Identify which cell holds the provided text, then report its (X, Y) central coordinate. 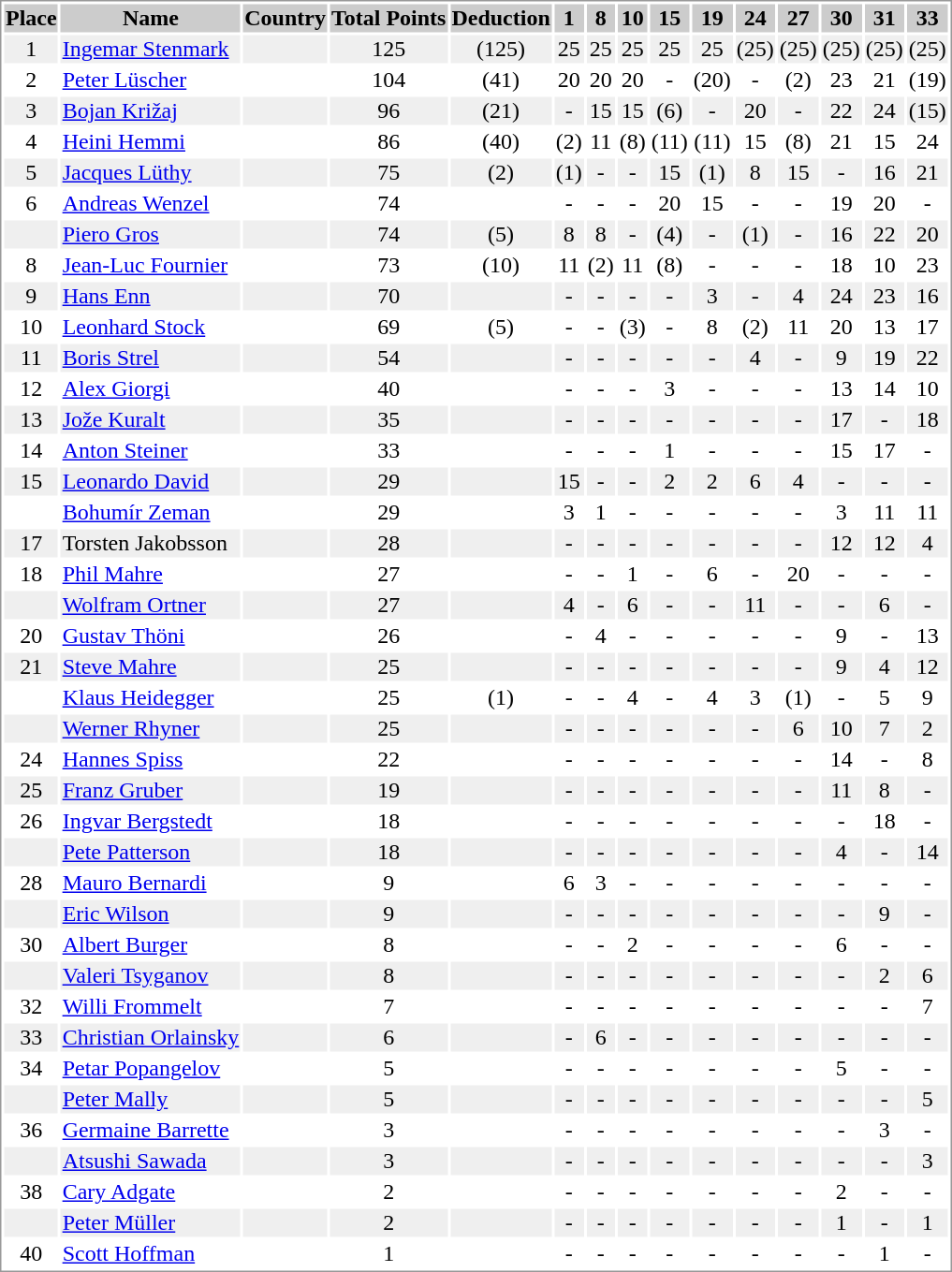
Eric Wilson (151, 914)
70 (388, 297)
Country (286, 18)
Hannes Spiss (151, 759)
Jacques Lüthy (151, 173)
Jože Kuralt (151, 420)
Pete Patterson (151, 853)
Peter Mally (151, 1100)
Heini Hemmi (151, 141)
Franz Gruber (151, 791)
Germaine Barrette (151, 1130)
Ingvar Bergstedt (151, 821)
75 (388, 173)
Andreas Wenzel (151, 203)
Albert Burger (151, 944)
(4) (669, 235)
Valeri Tsyganov (151, 976)
Mauro Bernardi (151, 883)
96 (388, 111)
(125) (501, 50)
Atsushi Sawada (151, 1162)
(15) (927, 111)
Wolfram Ortner (151, 606)
Steve Mahre (151, 667)
36 (31, 1130)
Jean-Luc Fournier (151, 265)
Peter Lüscher (151, 80)
104 (388, 80)
Gustav Thöni (151, 636)
Hans Enn (151, 297)
(10) (501, 265)
(20) (711, 80)
Willi Frommelt (151, 1006)
(40) (501, 141)
Phil Mahre (151, 574)
(41) (501, 80)
Deduction (501, 18)
Bojan Križaj (151, 111)
(6) (669, 111)
Bohumír Zeman (151, 512)
Place (31, 18)
(3) (633, 327)
(21) (501, 111)
Ingemar Stenmark (151, 50)
32 (31, 1006)
Scott Hoffman (151, 1253)
69 (388, 327)
35 (388, 420)
34 (31, 1068)
73 (388, 265)
Boris Strel (151, 358)
Leonhard Stock (151, 327)
125 (388, 50)
Christian Orlainsky (151, 1038)
Alex Giorgi (151, 388)
Klaus Heidegger (151, 697)
54 (388, 358)
31 (884, 18)
Leonardo David (151, 482)
(19) (927, 80)
38 (31, 1192)
Piero Gros (151, 235)
Torsten Jakobsson (151, 544)
Total Points (388, 18)
86 (388, 141)
Petar Popangelov (151, 1068)
Cary Adgate (151, 1192)
Peter Müller (151, 1223)
Name (151, 18)
Anton Steiner (151, 450)
Werner Rhyner (151, 729)
